Search for the cell housing the specified text and yield its (x, y) center coordinate. 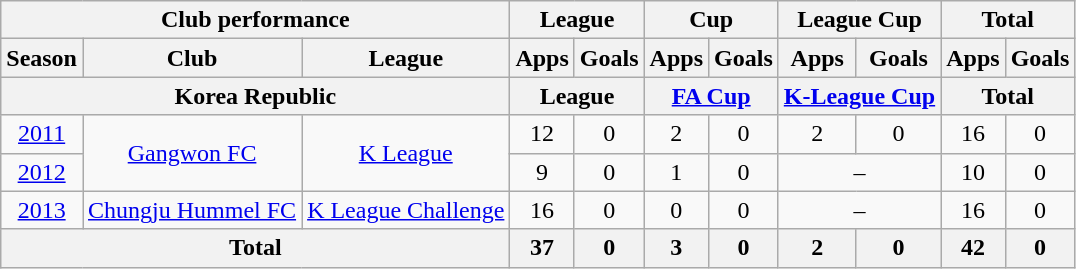
League Cup (859, 20)
K League Challenge (406, 210)
Club performance (256, 20)
2012 (42, 172)
37 (542, 248)
2013 (42, 210)
Cup (711, 20)
Gangwon FC (192, 153)
K-League Cup (859, 96)
Korea Republic (256, 96)
K League (406, 153)
FA Cup (711, 96)
Club (192, 58)
42 (973, 248)
Chungju Hummel FC (192, 210)
1 (676, 172)
Season (42, 58)
2011 (42, 134)
12 (542, 134)
10 (973, 172)
3 (676, 248)
9 (542, 172)
